Locate the cell with the specified text and output its [X, Y] center coordinate. 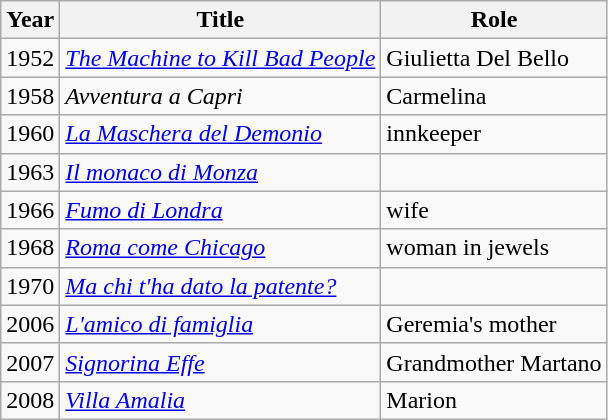
1960 [30, 134]
Grandmother Martano [494, 362]
Fumo di Londra [220, 210]
1968 [30, 248]
La Maschera del Demonio [220, 134]
1952 [30, 58]
Carmelina [494, 96]
innkeeper [494, 134]
Avventura a Capri [220, 96]
1958 [30, 96]
1963 [30, 172]
The Machine to Kill Bad People [220, 58]
wife [494, 210]
L'amico di famiglia [220, 324]
1970 [30, 286]
Role [494, 20]
1966 [30, 210]
Giulietta Del Bello [494, 58]
Roma come Chicago [220, 248]
Signorina Effe [220, 362]
2008 [30, 400]
woman in jewels [494, 248]
Title [220, 20]
Geremia's mother [494, 324]
Il monaco di Monza [220, 172]
2007 [30, 362]
Ma chi t'ha dato la patente? [220, 286]
2006 [30, 324]
Villa Amalia [220, 400]
Year [30, 20]
Marion [494, 400]
